Identify which cell holds the provided text, then report its [x, y] central coordinate. 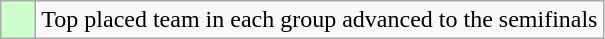
Top placed team in each group advanced to the semifinals [320, 20]
